Pinpoint the cell where the given text exists, returning its (x, y) midpoint coordinate. 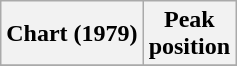
Peakposition (189, 34)
Chart (1979) (72, 34)
